Identify which cell holds the provided text, then report its [X, Y] central coordinate. 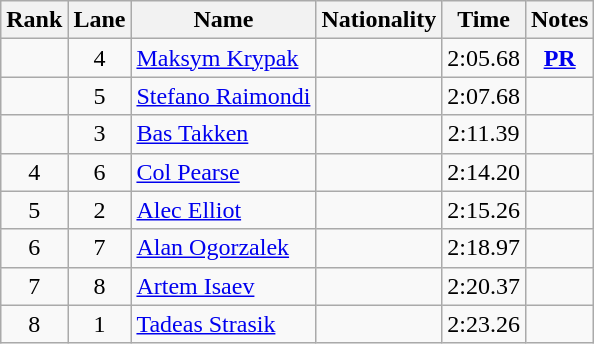
2:07.68 [484, 96]
Col Pearse [224, 172]
2:18.97 [484, 248]
2:20.37 [484, 286]
2:11.39 [484, 134]
2:23.26 [484, 324]
Alec Elliot [224, 210]
Tadeas Strasik [224, 324]
PR [559, 58]
2:15.26 [484, 210]
Maksym Krypak [224, 58]
2:14.20 [484, 172]
Time [484, 20]
Nationality [379, 20]
Notes [559, 20]
2 [100, 210]
Lane [100, 20]
Bas Takken [224, 134]
1 [100, 324]
Artem Isaev [224, 286]
Alan Ogorzalek [224, 248]
Stefano Raimondi [224, 96]
Rank [34, 20]
2:05.68 [484, 58]
3 [100, 134]
Name [224, 20]
